Locate the cell with the specified text and output its (x, y) center coordinate. 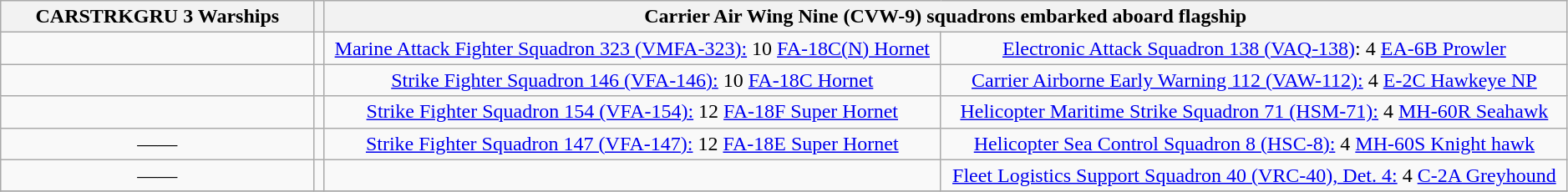
Marine Attack Fighter Squadron 323 (VMFA-323): 10 FA-18C(N) Hornet (632, 48)
Strike Fighter Squadron 154 (VFA-154): 12 FA-18F Super Hornet (632, 112)
Carrier Airborne Early Warning 112 (VAW-112): 4 E-2C Hawkeye NP (1254, 80)
Carrier Air Wing Nine (CVW-9) squadrons embarked aboard flagship (946, 17)
Fleet Logistics Support Squadron 40 (VRC-40), Det. 4: 4 C-2A Greyhound (1254, 175)
Electronic Attack Squadron 138 (VAQ-138): 4 EA-6B Prowler (1254, 48)
Strike Fighter Squadron 146 (VFA-146): 10 FA-18C Hornet (632, 80)
CARSTRKGRU 3 Warships (157, 17)
Strike Fighter Squadron 147 (VFA-147): 12 FA-18E Super Hornet (632, 144)
Helicopter Sea Control Squadron 8 (HSC-8): 4 MH-60S Knight hawk (1254, 144)
Helicopter Maritime Strike Squadron 71 (HSM-71): 4 MH-60R Seahawk (1254, 112)
